Return (x, y) of the center of cell containing provided text 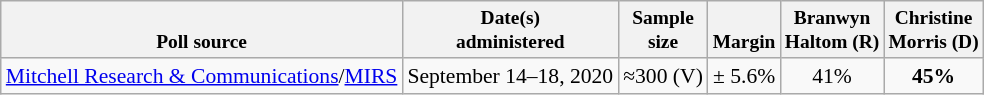
Poll source (202, 30)
45% (934, 76)
Date(s)administered (510, 30)
Margin (744, 30)
Mitchell Research & Communications/MIRS (202, 76)
September 14–18, 2020 (510, 76)
≈300 (V) (663, 76)
± 5.6% (744, 76)
ChristineMorris (D) (934, 30)
41% (832, 76)
BranwynHaltom (R) (832, 30)
Samplesize (663, 30)
